Return the [X, Y] coordinate for the center point of the cell that contains the specified text.  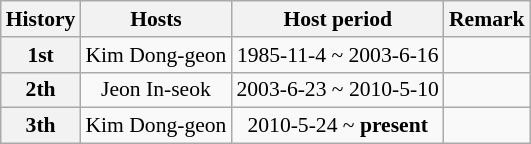
1st [41, 55]
3th [41, 126]
History [41, 19]
Jeon In-seok [156, 90]
2003-6-23 ~ 2010-5-10 [337, 90]
Remark [487, 19]
1985-11-4 ~ 2003-6-16 [337, 55]
Hosts [156, 19]
Host period [337, 19]
2th [41, 90]
2010-5-24 ~ present [337, 126]
